Return (X, Y) of the center of cell containing provided text 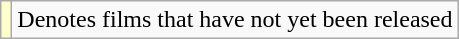
Denotes films that have not yet been released (235, 20)
